Search for the cell housing the specified text and yield its [x, y] center coordinate. 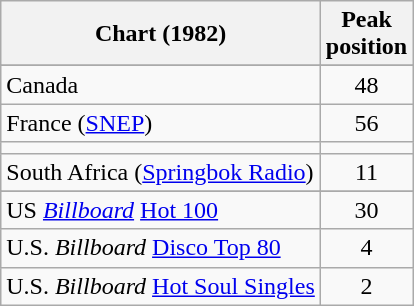
Peakposition [366, 34]
France (SNEP) [161, 123]
30 [366, 210]
56 [366, 123]
Canada [161, 85]
U.S. Billboard Disco Top 80 [161, 248]
4 [366, 248]
Chart (1982) [161, 34]
South Africa (Springbok Radio) [161, 172]
US Billboard Hot 100 [161, 210]
U.S. Billboard Hot Soul Singles [161, 286]
48 [366, 85]
11 [366, 172]
2 [366, 286]
